Output the (X, Y) coordinate of the center of the cell containing the given text.  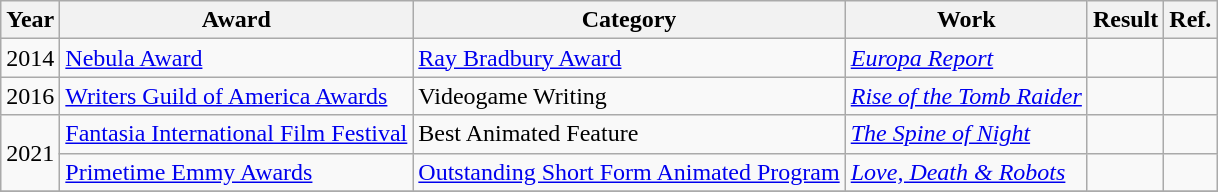
Work (966, 20)
Love, Death & Robots (966, 172)
Category (629, 20)
2014 (30, 58)
The Spine of Night (966, 134)
Europa Report (966, 58)
Award (236, 20)
Fantasia International Film Festival (236, 134)
Best Animated Feature (629, 134)
Ray Bradbury Award (629, 58)
Year (30, 20)
2021 (30, 153)
Ref. (1190, 20)
Outstanding Short Form Animated Program (629, 172)
Primetime Emmy Awards (236, 172)
2016 (30, 96)
Result (1125, 20)
Nebula Award (236, 58)
Videogame Writing (629, 96)
Rise of the Tomb Raider (966, 96)
Writers Guild of America Awards (236, 96)
